Determine the [x, y] coordinate at the center of the cell enclosing the given text.  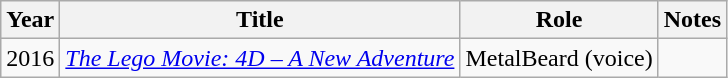
Year [30, 20]
2016 [30, 58]
MetalBeard (voice) [559, 58]
The Lego Movie: 4D – A New Adventure [260, 58]
Role [559, 20]
Notes [692, 20]
Title [260, 20]
